For the text-containing cell, return its midpoint in (X, Y) coordinate format. 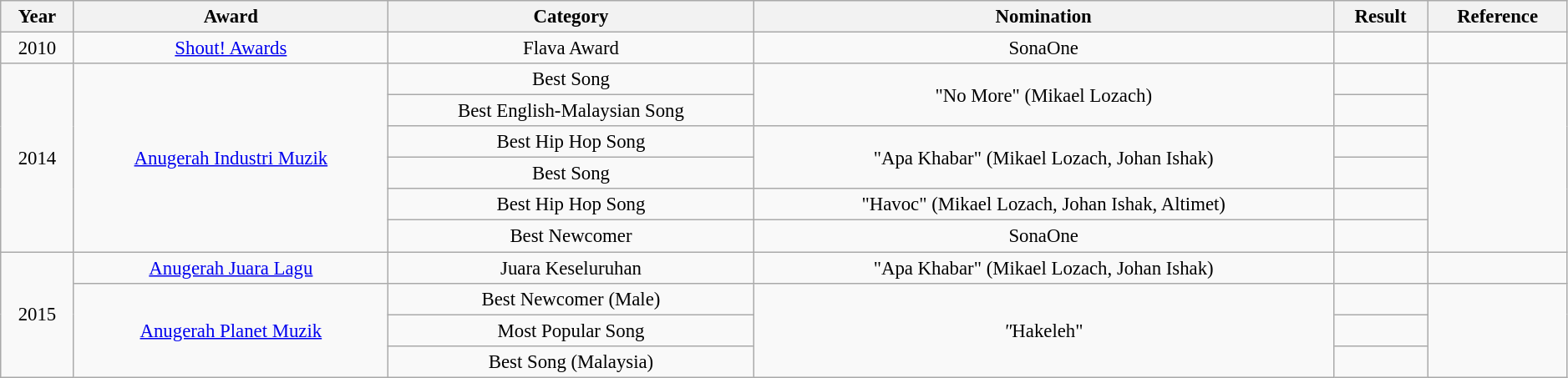
Category (571, 17)
"Havoc" (Mikael Lozach, Johan Ishak, Altimet) (1043, 204)
Best English-Malaysian Song (571, 111)
Anugerah Industri Muzik (231, 158)
2010 (37, 48)
Best Song (Malaysia) (571, 361)
2014 (37, 158)
Best Newcomer (571, 236)
Anugerah Juara Lagu (231, 268)
Reference (1497, 17)
Juara Keseluruhan (571, 268)
"Hakeleh" (1043, 330)
Anugerah Planet Muzik (231, 330)
Flava Award (571, 48)
Nomination (1043, 17)
Award (231, 17)
Best Newcomer (Male) (571, 299)
Year (37, 17)
"No More" (Mikael Lozach) (1043, 95)
Shout! Awards (231, 48)
Most Popular Song (571, 330)
Result (1380, 17)
2015 (37, 315)
